Provide the [X, Y] coordinate of the cell's center where the given text is located.  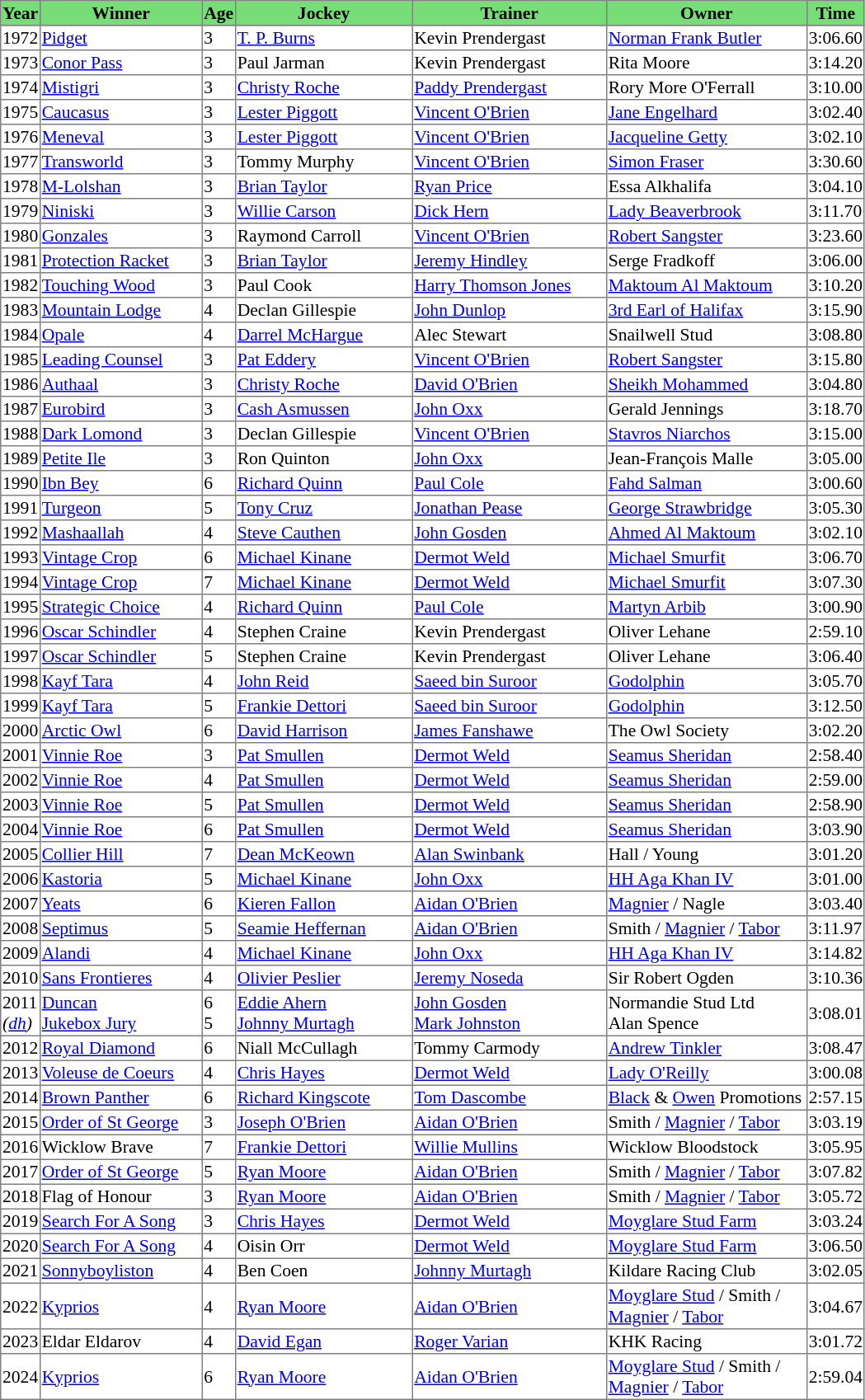
John Reid [323, 681]
1980 [21, 236]
Collier Hill [120, 854]
3:03.90 [835, 829]
Eurobird [120, 409]
John Dunlop [510, 310]
2005 [21, 854]
Mashaallah [120, 533]
3:06.50 [835, 1246]
Royal Diamond [120, 1048]
3:03.40 [835, 904]
Rita Moore [706, 63]
Time [835, 13]
3:05.00 [835, 458]
3:02.40 [835, 112]
Mountain Lodge [120, 310]
Stavros Niarchos [706, 434]
1996 [21, 632]
DuncanJukebox Jury [120, 1013]
2008 [21, 928]
Transworld [120, 162]
Eldar Eldarov [120, 1341]
2010 [21, 978]
Protection Racket [120, 261]
Jeremy Noseda [510, 978]
Alan Swinbank [510, 854]
1998 [21, 681]
3:04.67 [835, 1306]
1991 [21, 508]
3:02.20 [835, 731]
2009 [21, 953]
2019 [21, 1221]
3:01.72 [835, 1341]
Meneval [120, 137]
3:00.90 [835, 607]
Jean-François Malle [706, 458]
Yeats [120, 904]
1994 [21, 582]
Johnny Murtagh [510, 1271]
3:06.60 [835, 38]
2015 [21, 1122]
3:08.47 [835, 1048]
3:00.60 [835, 483]
Willie Mullins [510, 1147]
3:23.60 [835, 236]
1973 [21, 63]
Authaal [120, 384]
Pidget [120, 38]
David Egan [323, 1341]
1989 [21, 458]
1990 [21, 483]
Serge Fradkoff [706, 261]
Lady O'Reilly [706, 1073]
Maktoum Al Maktoum [706, 285]
Age [219, 13]
Tom Dascombe [510, 1097]
Eddie AhernJohnny Murtagh [323, 1013]
Seamie Heffernan [323, 928]
Essa Alkhalifa [706, 186]
1984 [21, 335]
Ibn Bey [120, 483]
Richard Kingscote [323, 1097]
Sans Frontieres [120, 978]
Roger Varian [510, 1341]
2007 [21, 904]
2018 [21, 1196]
2002 [21, 780]
1995 [21, 607]
3:01.20 [835, 854]
Willie Carson [323, 211]
Flag of Honour [120, 1196]
Niniski [120, 211]
2004 [21, 829]
Sheikh Mohammed [706, 384]
3:08.80 [835, 335]
2:58.40 [835, 755]
Voleuse de Coeurs [120, 1073]
2003 [21, 805]
3:06.00 [835, 261]
2021 [21, 1271]
Jockey [323, 13]
Paul Cook [323, 285]
Lady Beaverbrook [706, 211]
Martyn Arbib [706, 607]
Jacqueline Getty [706, 137]
George Strawbridge [706, 508]
Cash Asmussen [323, 409]
3:01.00 [835, 879]
Hall / Young [706, 854]
2:59.04 [835, 1377]
2017 [21, 1172]
Pat Eddery [323, 359]
3:14.82 [835, 953]
Petite Ile [120, 458]
Ryan Price [510, 186]
Jeremy Hindley [510, 261]
Jonathan Pease [510, 508]
Jane Engelhard [706, 112]
Kastoria [120, 879]
3:06.70 [835, 557]
Simon Fraser [706, 162]
Arctic Owl [120, 731]
Magnier / Nagle [706, 904]
Darrel McHargue [323, 335]
3:14.20 [835, 63]
Oisin Orr [323, 1246]
KHK Racing [706, 1341]
3:05.95 [835, 1147]
2022 [21, 1306]
Kieren Fallon [323, 904]
Owner [706, 13]
Niall McCullagh [323, 1048]
3:18.70 [835, 409]
1974 [21, 87]
2011(dh) [21, 1013]
Leading Counsel [120, 359]
Harry Thomson Jones [510, 285]
3:11.97 [835, 928]
3:04.10 [835, 186]
2013 [21, 1073]
Dick Hern [510, 211]
Winner [120, 13]
Steve Cauthen [323, 533]
Dark Lomond [120, 434]
Olivier Peslier [323, 978]
John GosdenMark Johnston [510, 1013]
Norman Frank Butler [706, 38]
3:05.72 [835, 1196]
Normandie Stud LtdAlan Spence [706, 1013]
The Owl Society [706, 731]
1986 [21, 384]
1987 [21, 409]
1979 [21, 211]
1976 [21, 137]
1988 [21, 434]
Raymond Carroll [323, 236]
65 [219, 1013]
Alec Stewart [510, 335]
3:12.50 [835, 706]
3:10.00 [835, 87]
1997 [21, 656]
Tony Cruz [323, 508]
2000 [21, 731]
1975 [21, 112]
Kildare Racing Club [706, 1271]
M-Lolshan [120, 186]
Opale [120, 335]
Ahmed Al Maktoum [706, 533]
Brown Panther [120, 1097]
3:15.00 [835, 434]
Tommy Murphy [323, 162]
1993 [21, 557]
Andrew Tinkler [706, 1048]
Year [21, 13]
Dean McKeown [323, 854]
2020 [21, 1246]
David Harrison [323, 731]
John Gosden [510, 533]
3:02.05 [835, 1271]
Tommy Carmody [510, 1048]
3:06.40 [835, 656]
1992 [21, 533]
Strategic Choice [120, 607]
3:10.36 [835, 978]
Ben Coen [323, 1271]
Black & Owen Promotions [706, 1097]
3:05.70 [835, 681]
James Fanshawe [510, 731]
Caucasus [120, 112]
Wicklow Brave [120, 1147]
2012 [21, 1048]
2:57.15 [835, 1097]
Gerald Jennings [706, 409]
Snailwell Stud [706, 335]
3:03.24 [835, 1221]
1985 [21, 359]
3:05.30 [835, 508]
2:59.10 [835, 632]
Sonnyboyliston [120, 1271]
1978 [21, 186]
1981 [21, 261]
3:11.70 [835, 211]
2:59.00 [835, 780]
2023 [21, 1341]
3:15.90 [835, 310]
3:00.08 [835, 1073]
Rory More O'Ferrall [706, 87]
3:07.30 [835, 582]
Gonzales [120, 236]
2001 [21, 755]
2016 [21, 1147]
Wicklow Bloodstock [706, 1147]
Paul Jarman [323, 63]
Sir Robert Ogden [706, 978]
1982 [21, 285]
3:15.80 [835, 359]
3:08.01 [835, 1013]
1999 [21, 706]
2014 [21, 1097]
T. P. Burns [323, 38]
Ron Quinton [323, 458]
2024 [21, 1377]
1983 [21, 310]
Trainer [510, 13]
David O'Brien [510, 384]
2006 [21, 879]
3:07.82 [835, 1172]
Fahd Salman [706, 483]
Paddy Prendergast [510, 87]
3:04.80 [835, 384]
3:10.20 [835, 285]
Alandi [120, 953]
3:03.19 [835, 1122]
Touching Wood [120, 285]
Turgeon [120, 508]
3rd Earl of Halifax [706, 310]
Septimus [120, 928]
Joseph O'Brien [323, 1122]
3:30.60 [835, 162]
Mistigri [120, 87]
1977 [21, 162]
Conor Pass [120, 63]
2:58.90 [835, 805]
1972 [21, 38]
